Search for the cell housing the specified text and yield its (x, y) center coordinate. 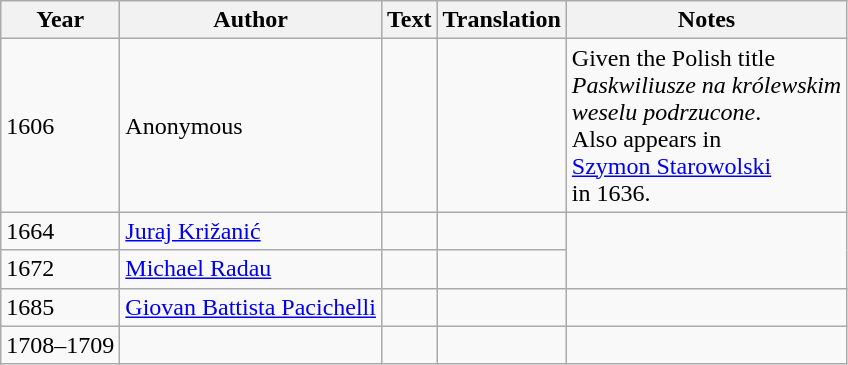
Translation (502, 20)
1685 (60, 307)
1606 (60, 126)
Given the Polish titlePaskwiliusze na królewskimweselu podrzucone.Also appears inSzymon Starowolskiin 1636. (706, 126)
Text (409, 20)
Notes (706, 20)
Author (251, 20)
Anonymous (251, 126)
1708–1709 (60, 345)
Year (60, 20)
1664 (60, 231)
1672 (60, 269)
Juraj Križanić (251, 231)
Michael Radau (251, 269)
Giovan Battista Pacichelli (251, 307)
